Locate the cell with the specified text and output its (x, y) center coordinate. 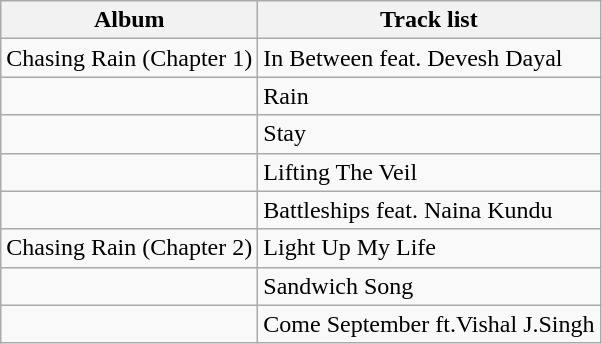
Stay (429, 134)
Battleships feat. Naina Kundu (429, 210)
Chasing Rain (Chapter 2) (130, 248)
Come September ft.Vishal J.Singh (429, 324)
Album (130, 20)
Lifting The Veil (429, 172)
Chasing Rain (Chapter 1) (130, 58)
Rain (429, 96)
Light Up My Life (429, 248)
Track list (429, 20)
In Between feat. Devesh Dayal (429, 58)
Sandwich Song (429, 286)
